Locate the cell with the specified text and output its (x, y) center coordinate. 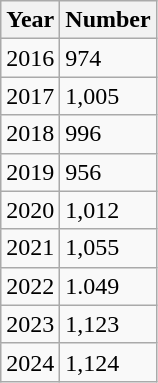
2024 (30, 362)
Number (108, 20)
974 (108, 58)
2017 (30, 96)
2018 (30, 134)
Year (30, 20)
956 (108, 172)
1.049 (108, 286)
1,124 (108, 362)
2016 (30, 58)
1,012 (108, 210)
2021 (30, 248)
2023 (30, 324)
1,123 (108, 324)
2022 (30, 286)
2019 (30, 172)
2020 (30, 210)
996 (108, 134)
1,005 (108, 96)
1,055 (108, 248)
